Identify which cell holds the provided text, then report its [X, Y] central coordinate. 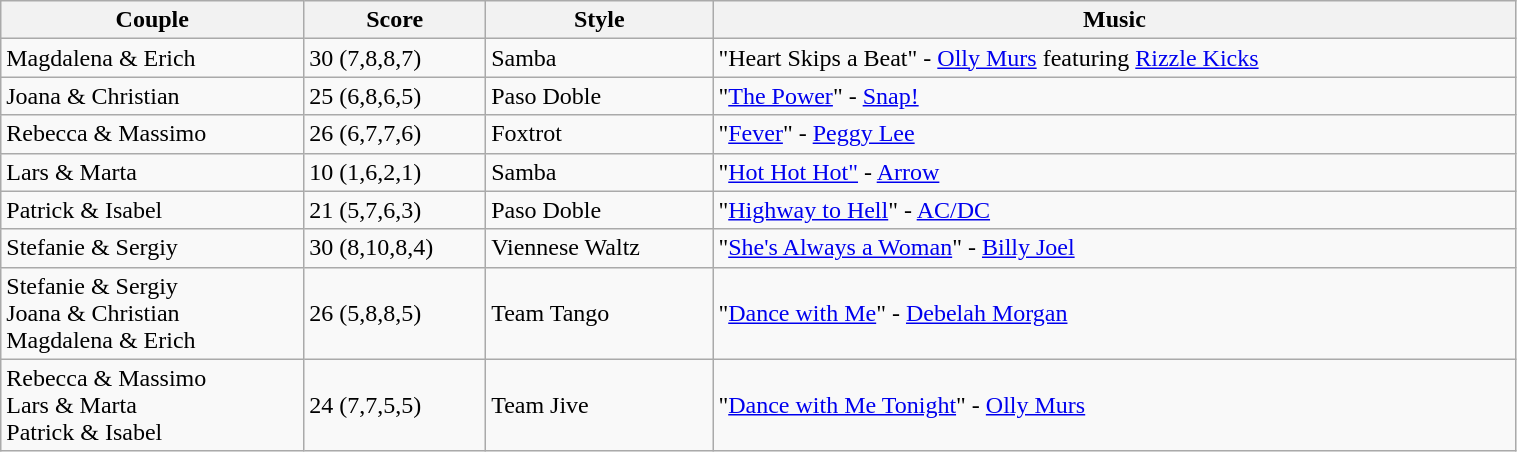
26 (5,8,8,5) [395, 313]
Rebecca & Massimo Lars & Marta Patrick & Isabel [152, 405]
Patrick & Isabel [152, 210]
Couple [152, 20]
"Heart Skips a Beat" - Olly Murs featuring Rizzle Kicks [1114, 58]
Team Jive [600, 405]
25 (6,8,6,5) [395, 96]
"Hot Hot Hot" - Arrow [1114, 172]
Foxtrot [600, 134]
Rebecca & Massimo [152, 134]
"Dance with Me Tonight" - Olly Murs [1114, 405]
"Fever" - Peggy Lee [1114, 134]
Stefanie & Sergiy [152, 248]
10 (1,6,2,1) [395, 172]
"Highway to Hell" - AC/DC [1114, 210]
Score [395, 20]
30 (7,8,8,7) [395, 58]
30 (8,10,8,4) [395, 248]
Stefanie & Sergiy Joana & Christian Magdalena & Erich [152, 313]
Joana & Christian [152, 96]
Style [600, 20]
24 (7,7,5,5) [395, 405]
21 (5,7,6,3) [395, 210]
Music [1114, 20]
"Dance with Me" - Debelah Morgan [1114, 313]
Magdalena & Erich [152, 58]
"She's Always a Woman" - Billy Joel [1114, 248]
Viennese Waltz [600, 248]
Team Tango [600, 313]
26 (6,7,7,6) [395, 134]
Lars & Marta [152, 172]
"The Power" - Snap! [1114, 96]
